Determine the [x, y] coordinate at the center of the cell enclosing the given text.  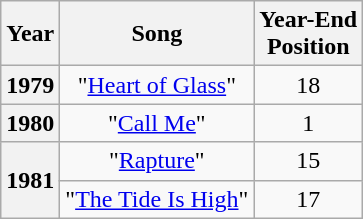
"Call Me" [157, 123]
Song [157, 34]
18 [308, 85]
"The Tide Is High" [157, 199]
Year-EndPosition [308, 34]
1980 [30, 123]
"Rapture" [157, 161]
1979 [30, 85]
Year [30, 34]
1981 [30, 180]
1 [308, 123]
17 [308, 199]
"Heart of Glass" [157, 85]
15 [308, 161]
